Pinpoint the cell where the given text exists, returning its (X, Y) midpoint coordinate. 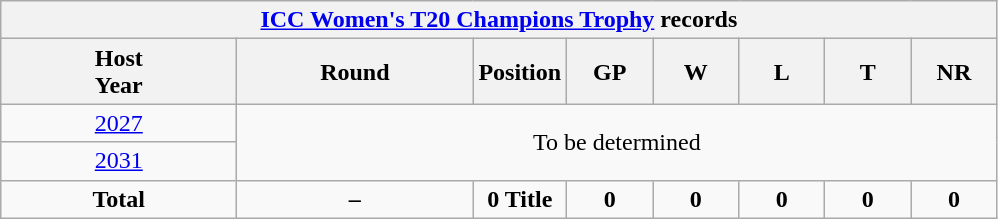
Total (119, 199)
ICC Women's T20 Champions Trophy records (499, 20)
Round (355, 72)
2031 (119, 161)
NR (954, 72)
2027 (119, 123)
– (355, 199)
T (868, 72)
0 Title (520, 199)
W (696, 72)
To be determined (617, 142)
HostYear (119, 72)
Position (520, 72)
GP (610, 72)
L (782, 72)
